Return the (x, y) coordinate for the center point of the cell that contains the specified text.  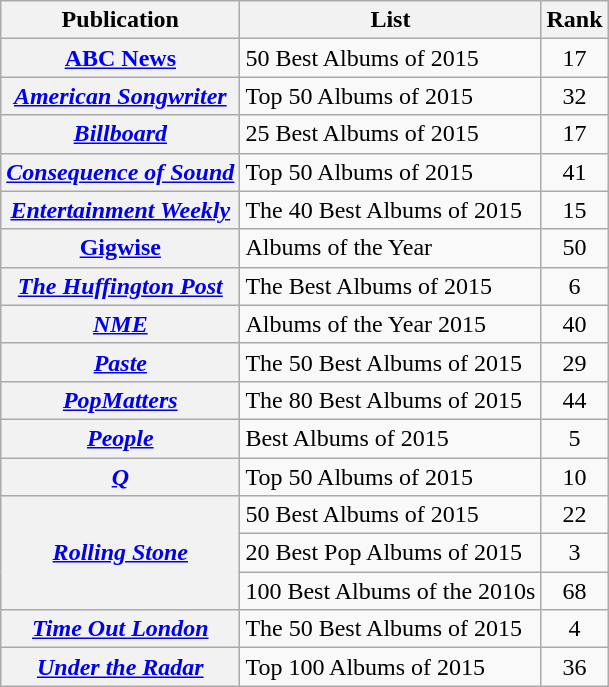
4 (574, 629)
50 (574, 248)
List (390, 20)
Consequence of Sound (120, 172)
Rolling Stone (120, 553)
36 (574, 667)
The Huffington Post (120, 286)
25 Best Albums of 2015 (390, 134)
People (120, 438)
PopMatters (120, 400)
15 (574, 210)
5 (574, 438)
NME (120, 324)
Q (120, 477)
100 Best Albums of the 2010s (390, 591)
The 40 Best Albums of 2015 (390, 210)
Best Albums of 2015 (390, 438)
The 80 Best Albums of 2015 (390, 400)
Albums of the Year (390, 248)
41 (574, 172)
68 (574, 591)
Gigwise (120, 248)
Top 100 Albums of 2015 (390, 667)
29 (574, 362)
Albums of the Year 2015 (390, 324)
The Best Albums of 2015 (390, 286)
Rank (574, 20)
Under the Radar (120, 667)
Time Out London (120, 629)
Paste (120, 362)
ABC News (120, 58)
Billboard (120, 134)
44 (574, 400)
10 (574, 477)
40 (574, 324)
Entertainment Weekly (120, 210)
3 (574, 553)
32 (574, 96)
Publication (120, 20)
22 (574, 515)
20 Best Pop Albums of 2015 (390, 553)
6 (574, 286)
American Songwriter (120, 96)
